From the cell containing the given text, extract its center point as [x, y] coordinate. 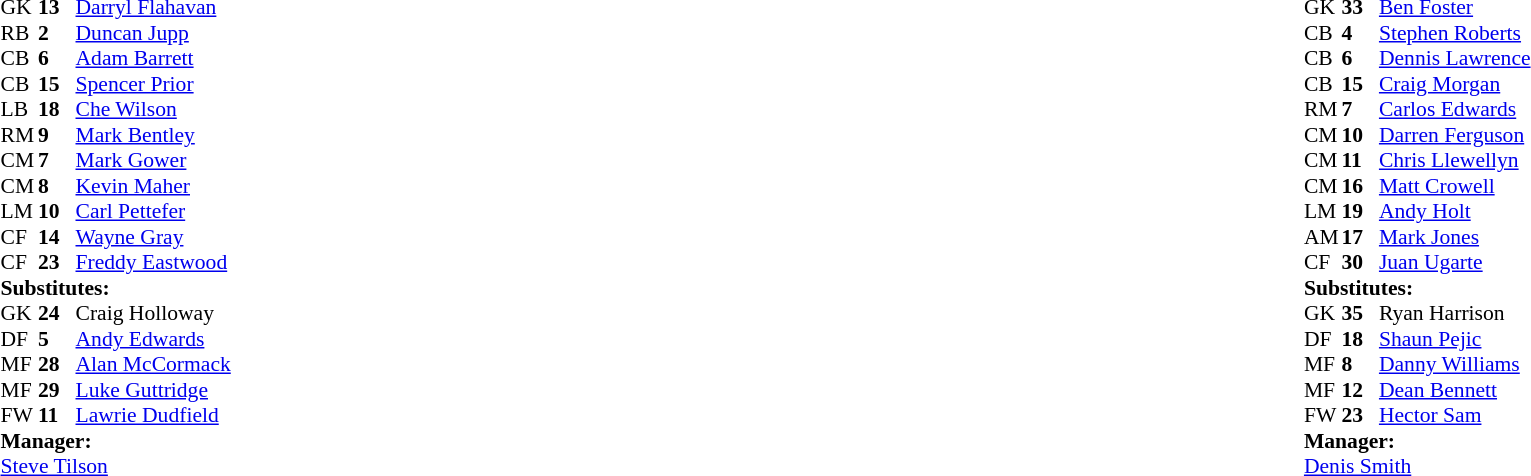
Kevin Maher [154, 186]
30 [1360, 263]
5 [57, 339]
19 [1360, 211]
4 [1360, 33]
Wayne Gray [154, 237]
9 [57, 135]
12 [1360, 390]
Hector Sam [1455, 415]
Mark Bentley [154, 135]
LB [19, 109]
Andy Edwards [154, 339]
Shaun Pejic [1455, 339]
Ryan Harrison [1455, 313]
Lawrie Dudfield [154, 415]
29 [57, 390]
Matt Crowell [1455, 186]
Juan Ugarte [1455, 263]
Craig Morgan [1455, 84]
Luke Guttridge [154, 390]
Carl Pettefer [154, 211]
Duncan Jupp [154, 33]
Dennis Lawrence [1455, 59]
Stephen Roberts [1455, 33]
Che Wilson [154, 109]
17 [1360, 237]
14 [57, 237]
2 [57, 33]
Dean Bennett [1455, 390]
Chris Llewellyn [1455, 161]
Carlos Edwards [1455, 109]
RB [19, 33]
Darren Ferguson [1455, 135]
Danny Williams [1455, 365]
35 [1360, 313]
Andy Holt [1455, 211]
Mark Jones [1455, 237]
Freddy Eastwood [154, 263]
24 [57, 313]
Spencer Prior [154, 84]
Alan McCormack [154, 365]
Adam Barrett [154, 59]
AM [1323, 237]
16 [1360, 186]
Mark Gower [154, 161]
28 [57, 365]
Craig Holloway [154, 313]
